Find where the given text appears and provide that cell's center as [x, y] coordinate. 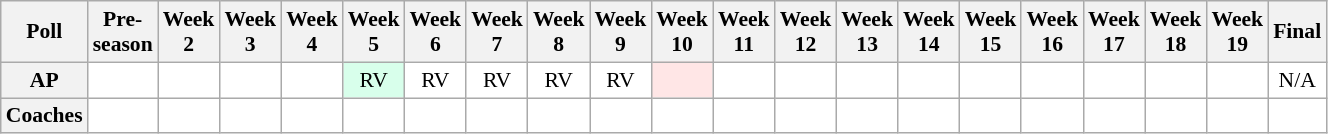
Week7 [497, 32]
Poll [44, 32]
Week3 [250, 32]
Week2 [189, 32]
Week5 [374, 32]
Coaches [44, 116]
Final [1297, 32]
Week11 [744, 32]
Week4 [312, 32]
Week16 [1052, 32]
AP [44, 80]
Week15 [991, 32]
N/A [1297, 80]
Week17 [1114, 32]
Week9 [621, 32]
Week14 [929, 32]
Pre-season [123, 32]
Week18 [1176, 32]
Week6 [435, 32]
Week13 [867, 32]
Week12 [806, 32]
Week19 [1237, 32]
Week10 [682, 32]
Week8 [559, 32]
